Capture the cell that displays the provided text and extract its [x, y] central coordinate. 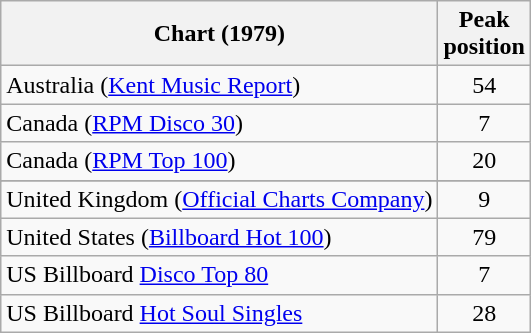
Canada (RPM Top 100) [220, 161]
54 [484, 85]
28 [484, 313]
United Kingdom (Official Charts Company) [220, 199]
79 [484, 237]
US Billboard Disco Top 80 [220, 275]
20 [484, 161]
Australia (Kent Music Report) [220, 85]
US Billboard Hot Soul Singles [220, 313]
Canada (RPM Disco 30) [220, 123]
9 [484, 199]
Chart (1979) [220, 34]
United States (Billboard Hot 100) [220, 237]
Peakposition [484, 34]
